Find where the given text appears and provide that cell's center as (x, y) coordinate. 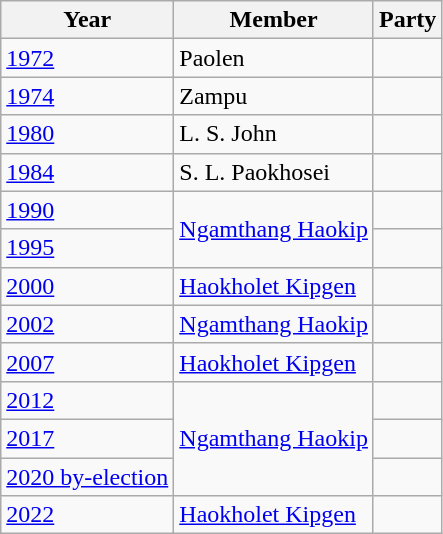
1984 (88, 172)
S. L. Paokhosei (274, 172)
Zampu (274, 96)
1980 (88, 134)
2017 (88, 438)
2022 (88, 515)
Paolen (274, 58)
2000 (88, 286)
Party (407, 20)
1972 (88, 58)
L. S. John (274, 134)
2002 (88, 324)
1990 (88, 210)
1995 (88, 248)
1974 (88, 96)
2007 (88, 362)
2020 by-election (88, 477)
2012 (88, 400)
Year (88, 20)
Member (274, 20)
